Capture the cell that displays the provided text and extract its (x, y) central coordinate. 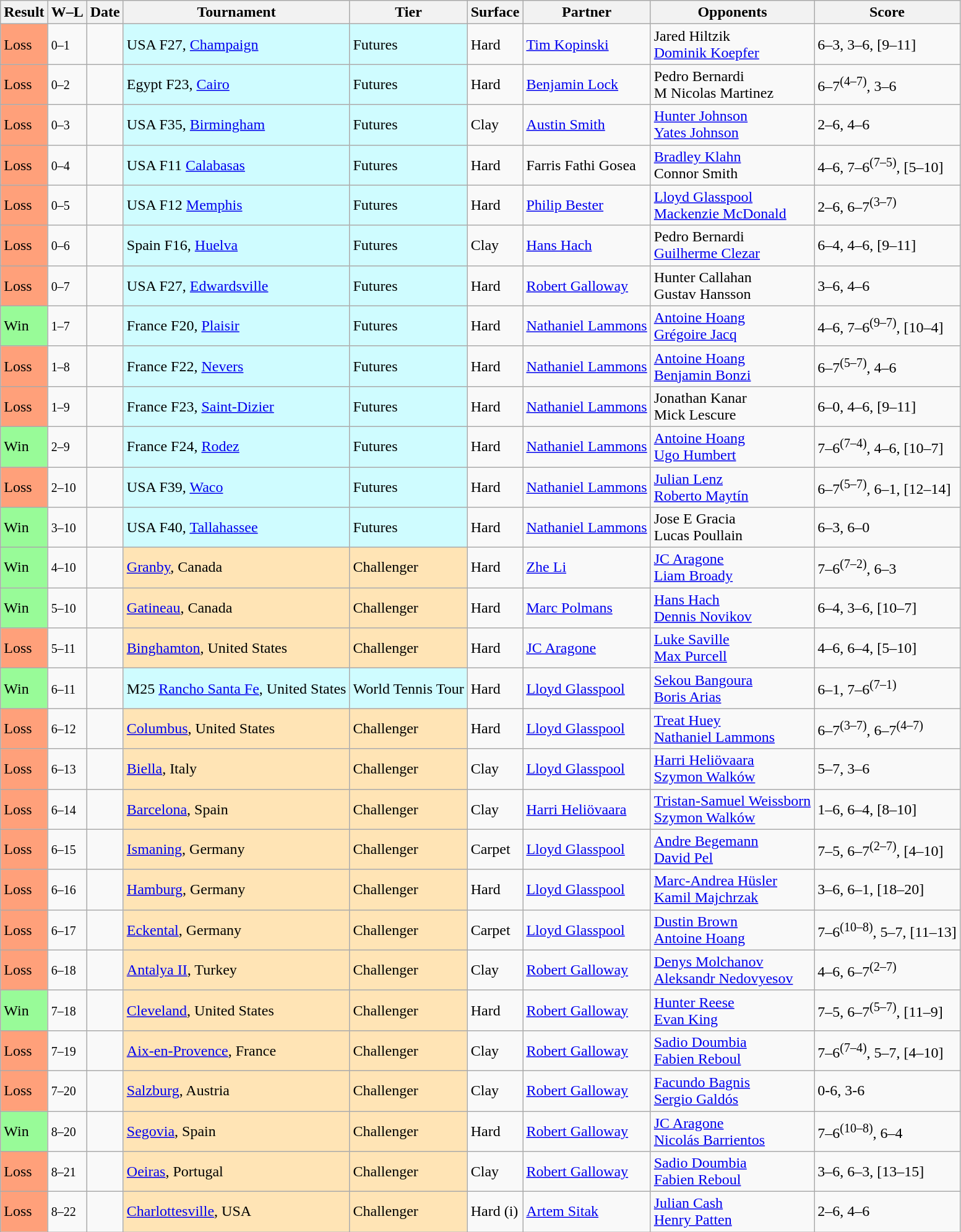
5–7, 3–6 (887, 769)
6–7(3–7), 6–7(4–7) (887, 729)
4–6, 7–6(9–7), [10–4] (887, 325)
Lloyd Glasspool Mackenzie McDonald (732, 205)
World Tennis Tour (408, 688)
3–6, 6–3, [13–15] (887, 1172)
Tristan-Samuel Weissborn Szymon Walków (732, 809)
6–18 (67, 970)
Date (105, 12)
6–17 (67, 929)
Pedro Bernardi M Nicolas Martinez (732, 84)
Hunter Reese Evan King (732, 1010)
7–20 (67, 1090)
Antoine Hoang Ugo Humbert (732, 447)
JC Aragone (587, 648)
8–22 (67, 1212)
6–14 (67, 809)
Jose E Gracia Lucas Poullain (732, 527)
Facundo Bagnis Sergio Galdós (732, 1090)
7–19 (67, 1051)
Farris Fathi Gosea (587, 165)
Pedro Bernardi Guilherme Clezar (732, 245)
4–10 (67, 568)
Antoine Hoang Benjamin Bonzi (732, 366)
0-6, 3-6 (887, 1090)
JC Aragone Nicolás Barrientos (732, 1131)
Hunter Johnson Yates Johnson (732, 125)
2–10 (67, 486)
Marc-Andrea Hüsler Kamil Majchrzak (732, 890)
Sekou Bangoura Boris Arias (732, 688)
Aix-en-Provence, France (236, 1051)
Gatineau, Canada (236, 608)
Ismaning, Germany (236, 849)
Andre Begemann David Pel (732, 849)
Tournament (236, 12)
0–3 (67, 125)
7–6(7–4), 4–6, [10–7] (887, 447)
Denys Molchanov Aleksandr Nedovyesov (732, 970)
Result (24, 12)
Granby, Canada (236, 568)
0–4 (67, 165)
4–6, 6–4, [5–10] (887, 648)
Antoine Hoang Grégoire Jacq (732, 325)
Eckental, Germany (236, 929)
USA F27, Edwardsville (236, 286)
Score (887, 12)
Hamburg, Germany (236, 890)
Dustin Brown Antoine Hoang (732, 929)
M25 Rancho Santa Fe, United States (236, 688)
6–4, 4–6, [9–11] (887, 245)
6–0, 4–6, [9–11] (887, 406)
France F23, Saint-Dizier (236, 406)
0–1 (67, 45)
Harri Heliövaara Szymon Walków (732, 769)
1–9 (67, 406)
France F22, Nevers (236, 366)
Zhe Li (587, 568)
0–2 (67, 84)
USA F35, Birmingham (236, 125)
Surface (495, 12)
7–5, 6–7(2–7), [4–10] (887, 849)
Oeiras, Portugal (236, 1172)
6–7(5–7), 6–1, [12–14] (887, 486)
1–7 (67, 325)
Austin Smith (587, 125)
Luke Saville Max Purcell (732, 648)
Barcelona, Spain (236, 809)
0–5 (67, 205)
6–4, 3–6, [10–7] (887, 608)
Philip Bester (587, 205)
2–6, 6–7(3–7) (887, 205)
USA F11 Calabasas (236, 165)
Bradley Klahn Connor Smith (732, 165)
Cleveland, United States (236, 1010)
USA F27, Champaign (236, 45)
Treat Huey Nathaniel Lammons (732, 729)
7–6(7–4), 5–7, [4–10] (887, 1051)
0–7 (67, 286)
Opponents (732, 12)
7–5, 6–7(5–7), [11–9] (887, 1010)
Tier (408, 12)
7–6(10–8), 5–7, [11–13] (887, 929)
Hard (i) (495, 1212)
6–15 (67, 849)
Antalya II, Turkey (236, 970)
6–3, 6–0 (887, 527)
5–10 (67, 608)
7–6(10–8), 6–4 (887, 1131)
Hans Hach (587, 245)
Jared Hiltzik Dominik Koepfer (732, 45)
Jonathan Kanar Mick Lescure (732, 406)
3–10 (67, 527)
8–20 (67, 1131)
6–1, 7–6(7–1) (887, 688)
France F20, Plaisir (236, 325)
USA F12 Memphis (236, 205)
Partner (587, 12)
Egypt F23, Cairo (236, 84)
Binghamton, United States (236, 648)
8–21 (67, 1172)
Julian Lenz Roberto Maytín (732, 486)
JC Aragone Liam Broady (732, 568)
Marc Polmans (587, 608)
Benjamin Lock (587, 84)
6–13 (67, 769)
Artem Sitak (587, 1212)
W–L (67, 12)
7–18 (67, 1010)
5–11 (67, 648)
0–6 (67, 245)
2–9 (67, 447)
4–6, 7–6(7–5), [5–10] (887, 165)
3–6, 4–6 (887, 286)
USA F39, Waco (236, 486)
6–16 (67, 890)
Columbus, United States (236, 729)
Tim Kopinski (587, 45)
Biella, Italy (236, 769)
1–8 (67, 366)
Spain F16, Huelva (236, 245)
1–6, 6–4, [8–10] (887, 809)
6–7(4–7), 3–6 (887, 84)
France F24, Rodez (236, 447)
6–12 (67, 729)
Harri Heliövaara (587, 809)
Hunter Callahan Gustav Hansson (732, 286)
6–7(5–7), 4–6 (887, 366)
USA F40, Tallahassee (236, 527)
Hans Hach Dennis Novikov (732, 608)
4–6, 6–7(2–7) (887, 970)
3–6, 6–1, [18–20] (887, 890)
Julian Cash Henry Patten (732, 1212)
Segovia, Spain (236, 1131)
Salzburg, Austria (236, 1090)
Charlottesville, USA (236, 1212)
6–3, 3–6, [9–11] (887, 45)
6–11 (67, 688)
7–6(7–2), 6–3 (887, 568)
